Locate the cell with the specified text and output its [x, y] center coordinate. 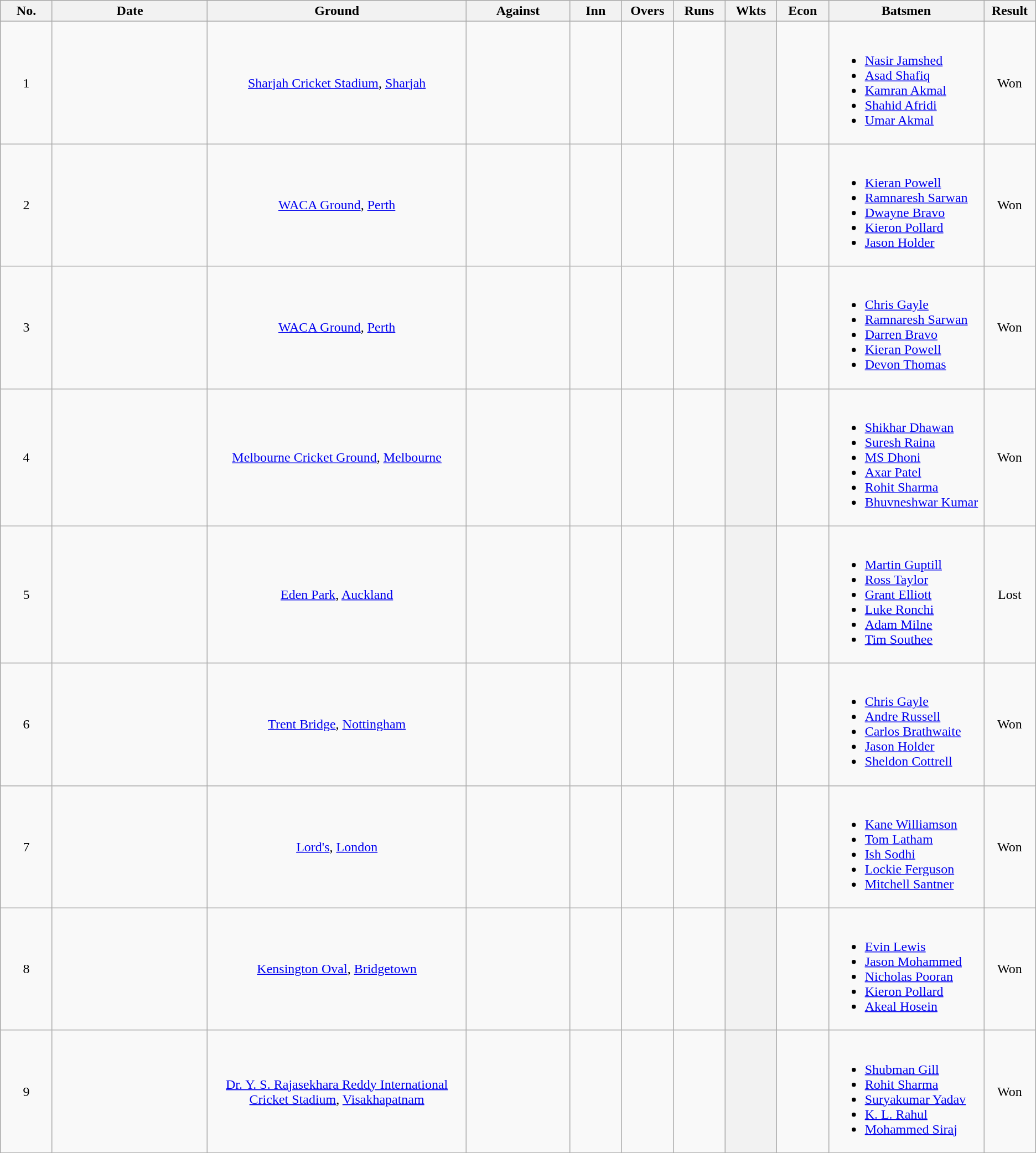
Result [1010, 11]
8 [27, 969]
9 [27, 1092]
Shikhar DhawanSuresh RainaMS DhoniAxar PatelRohit SharmaBhuvneshwar Kumar [906, 457]
Chris GayleAndre RussellCarlos BrathwaiteJason HolderSheldon Cottrell [906, 724]
Runs [700, 11]
Date [129, 11]
Ground [337, 11]
5 [27, 594]
No. [27, 11]
Econ [803, 11]
Martin GuptillRoss TaylorGrant ElliottLuke RonchiAdam MilneTim Southee [906, 594]
Trent Bridge, Nottingham [337, 724]
Kensington Oval, Bridgetown [337, 969]
Batsmen [906, 11]
Inn [596, 11]
Against [518, 11]
4 [27, 457]
Sharjah Cricket Stadium, Sharjah [337, 83]
Overs [647, 11]
Chris GayleRamnaresh SarwanDarren BravoKieran PowellDevon Thomas [906, 328]
Dr. Y. S. Rajasekhara Reddy International Cricket Stadium, Visakhapatnam [337, 1092]
Shubman GillRohit SharmaSuryakumar YadavK. L. RahulMohammed Siraj [906, 1092]
2 [27, 205]
Kieran PowellRamnaresh SarwanDwayne BravoKieron PollardJason Holder [906, 205]
Melbourne Cricket Ground, Melbourne [337, 457]
Kane WilliamsonTom LathamIsh SodhiLockie FergusonMitchell Santner [906, 847]
7 [27, 847]
Eden Park, Auckland [337, 594]
Wkts [751, 11]
3 [27, 328]
Lord's, London [337, 847]
Nasir JamshedAsad ShafiqKamran AkmalShahid AfridiUmar Akmal [906, 83]
Evin LewisJason MohammedNicholas PooranKieron PollardAkeal Hosein [906, 969]
1 [27, 83]
Lost [1010, 594]
6 [27, 724]
